Determine the [X, Y] coordinate at the center of the cell enclosing the given text.  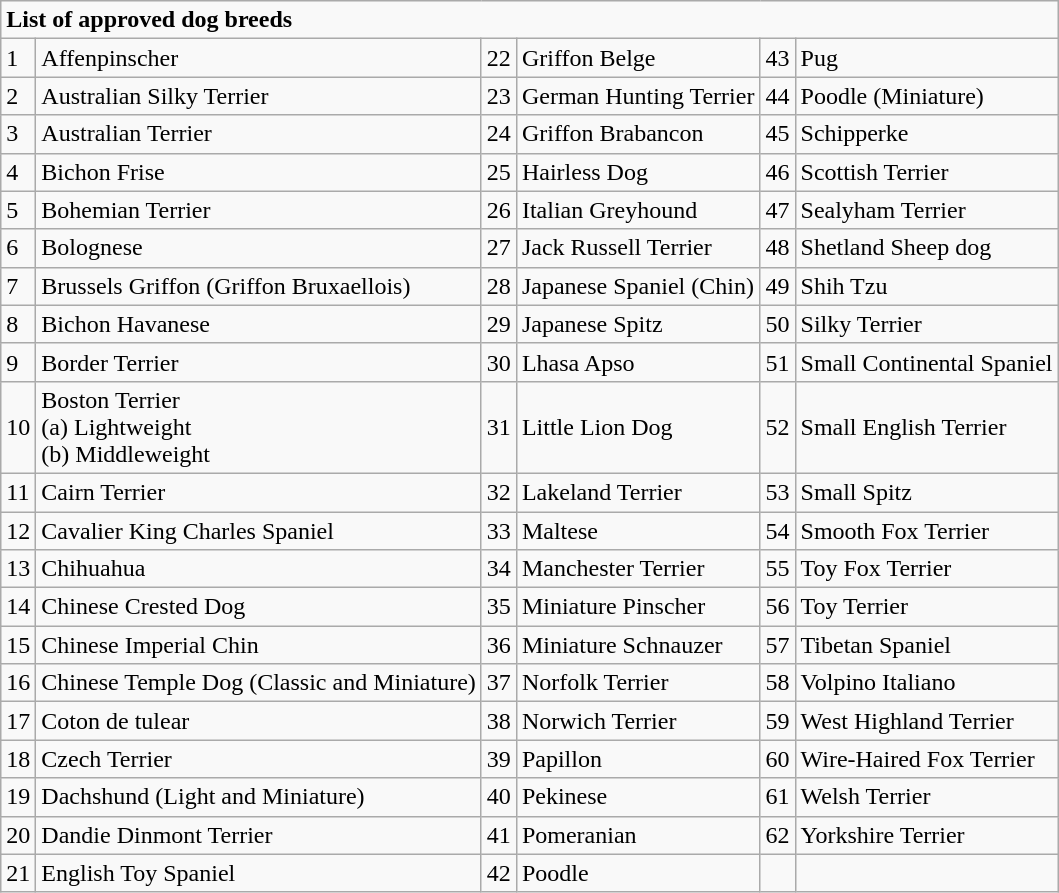
55 [778, 569]
German Hunting Terrier [638, 96]
Smooth Fox Terrier [926, 531]
West Highland Terrier [926, 721]
48 [778, 248]
59 [778, 721]
Australian Terrier [259, 134]
62 [778, 835]
Volpino Italiano [926, 683]
58 [778, 683]
37 [498, 683]
Schipperke [926, 134]
15 [18, 645]
6 [18, 248]
Chihuahua [259, 569]
51 [778, 362]
Hairless Dog [638, 172]
21 [18, 873]
60 [778, 759]
61 [778, 797]
28 [498, 286]
1 [18, 58]
20 [18, 835]
47 [778, 210]
Brussels Griffon (Griffon Bruxaellois) [259, 286]
Cavalier King Charles Spaniel [259, 531]
35 [498, 607]
Maltese [638, 531]
Miniature Pinscher [638, 607]
9 [18, 362]
Chinese Imperial Chin [259, 645]
22 [498, 58]
56 [778, 607]
Chinese Crested Dog [259, 607]
Miniature Schnauzer [638, 645]
52 [778, 427]
Poodle [638, 873]
Small English Terrier [926, 427]
List of approved dog breeds [530, 20]
5 [18, 210]
43 [778, 58]
27 [498, 248]
Dachshund (Light and Miniature) [259, 797]
25 [498, 172]
Silky Terrier [926, 324]
English Toy Spaniel [259, 873]
14 [18, 607]
Norwich Terrier [638, 721]
41 [498, 835]
30 [498, 362]
18 [18, 759]
3 [18, 134]
12 [18, 531]
Norfolk Terrier [638, 683]
26 [498, 210]
Welsh Terrier [926, 797]
Small Continental Spaniel [926, 362]
Chinese Temple Dog (Classic and Miniature) [259, 683]
Japanese Spaniel (Chin) [638, 286]
38 [498, 721]
46 [778, 172]
34 [498, 569]
Lhasa Apso [638, 362]
Border Terrier [259, 362]
11 [18, 492]
Griffon Brabancon [638, 134]
Scottish Terrier [926, 172]
Toy Terrier [926, 607]
Sealyham Terrier [926, 210]
17 [18, 721]
Pomeranian [638, 835]
36 [498, 645]
Coton de tulear [259, 721]
53 [778, 492]
33 [498, 531]
31 [498, 427]
19 [18, 797]
4 [18, 172]
2 [18, 96]
Papillon [638, 759]
8 [18, 324]
Tibetan Spaniel [926, 645]
24 [498, 134]
Pekinese [638, 797]
Affenpinscher [259, 58]
13 [18, 569]
Poodle (Miniature) [926, 96]
Shih Tzu [926, 286]
45 [778, 134]
29 [498, 324]
Manchester Terrier [638, 569]
16 [18, 683]
Yorkshire Terrier [926, 835]
39 [498, 759]
Dandie Dinmont Terrier [259, 835]
Bohemian Terrier [259, 210]
42 [498, 873]
Bolognese [259, 248]
Little Lion Dog [638, 427]
Bichon Havanese [259, 324]
49 [778, 286]
Toy Fox Terrier [926, 569]
40 [498, 797]
10 [18, 427]
Japanese Spitz [638, 324]
Czech Terrier [259, 759]
Griffon Belge [638, 58]
44 [778, 96]
Jack Russell Terrier [638, 248]
7 [18, 286]
57 [778, 645]
Shetland Sheep dog [926, 248]
Bichon Frise [259, 172]
32 [498, 492]
Pug [926, 58]
23 [498, 96]
Lakeland Terrier [638, 492]
54 [778, 531]
50 [778, 324]
Australian Silky Terrier [259, 96]
Small Spitz [926, 492]
Italian Greyhound [638, 210]
Boston Terrier(a) Lightweight(b) Middleweight [259, 427]
Wire-Haired Fox Terrier [926, 759]
Cairn Terrier [259, 492]
